Pinpoint the cell where the given text exists, returning its (x, y) midpoint coordinate. 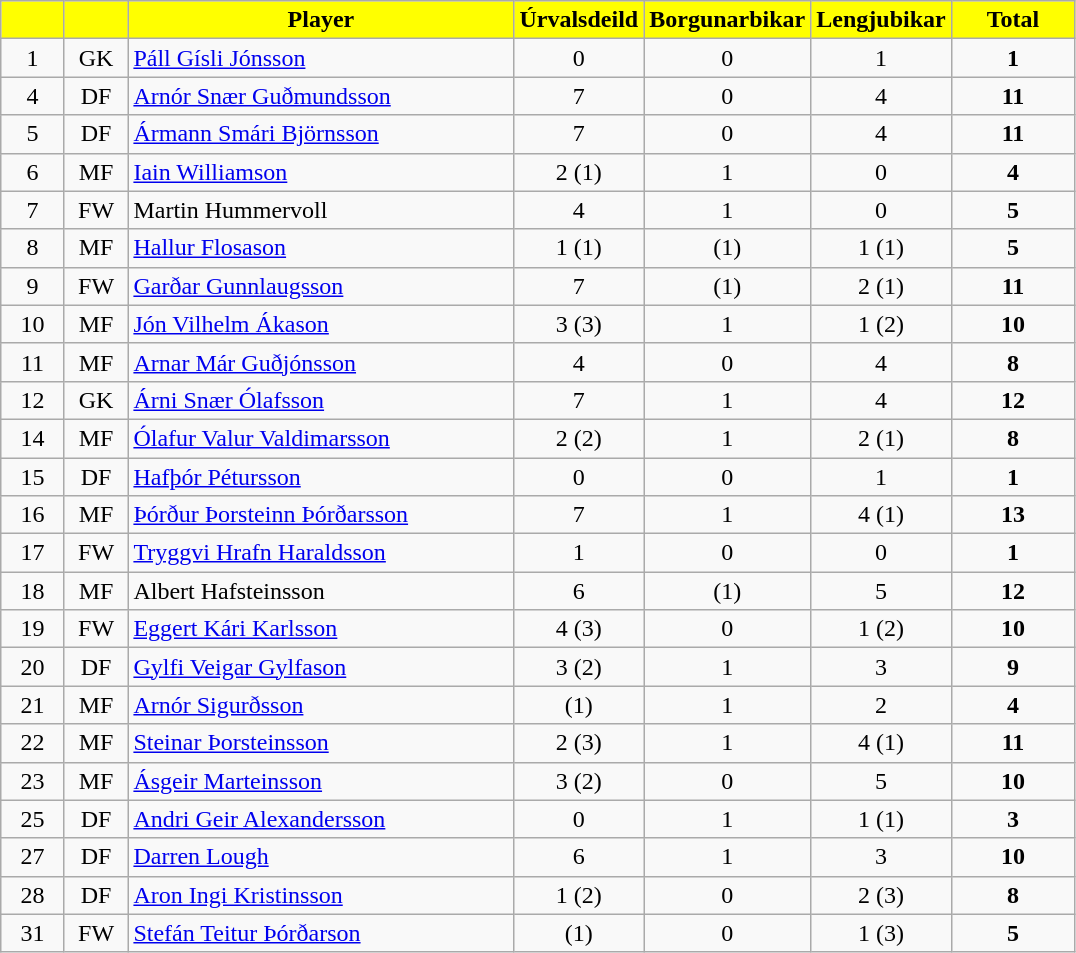
Player (321, 20)
Hafþór Pétursson (321, 477)
Darren Lough (321, 857)
Andri Geir Alexandersson (321, 819)
Gylfi Veigar Gylfason (321, 667)
Hallur Flosason (321, 248)
Ármann Smári Björnsson (321, 134)
Lengjubikar (881, 20)
14 (33, 438)
Páll Gísli Jónsson (321, 58)
1 (3) (881, 933)
Borgunarbikar (728, 20)
Eggert Kári Karlsson (321, 629)
Ásgeir Marteinsson (321, 781)
Arnar Már Guðjónsson (321, 362)
Albert Hafsteinsson (321, 591)
Árni Snær Ólafsson (321, 400)
18 (33, 591)
23 (33, 781)
Jón Vilhelm Ákason (321, 324)
2 (881, 705)
Garðar Gunnlaugsson (321, 286)
Steinar Þorsteinsson (321, 743)
16 (33, 515)
22 (33, 743)
13 (1013, 515)
Aron Ingi Kristinsson (321, 895)
31 (33, 933)
19 (33, 629)
27 (33, 857)
Martin Hummervoll (321, 210)
28 (33, 895)
Iain Williamson (321, 172)
15 (33, 477)
Stefán Teitur Þórðarson (321, 933)
20 (33, 667)
25 (33, 819)
Úrvalsdeild (579, 20)
Arnór Snær Guðmundsson (321, 96)
4 (3) (579, 629)
Total (1013, 20)
3 (3) (579, 324)
17 (33, 553)
Arnór Sigurðsson (321, 705)
Tryggvi Hrafn Haraldsson (321, 553)
Ólafur Valur Valdimarsson (321, 438)
Þórður Þorsteinn Þórðarsson (321, 515)
2 (2) (579, 438)
21 (33, 705)
